Scan for the cell matching the given text and deliver its (X, Y) coordinate at center. 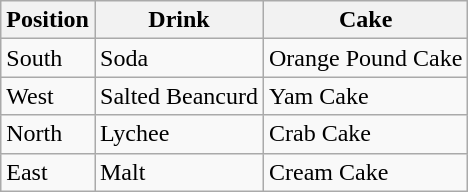
Lychee (178, 134)
Malt (178, 172)
Crab Cake (366, 134)
Position (48, 20)
East (48, 172)
North (48, 134)
Soda (178, 58)
Salted Beancurd (178, 96)
South (48, 58)
Yam Cake (366, 96)
Cream Cake (366, 172)
West (48, 96)
Cake (366, 20)
Drink (178, 20)
Orange Pound Cake (366, 58)
